Capture the cell that displays the provided text and extract its (x, y) central coordinate. 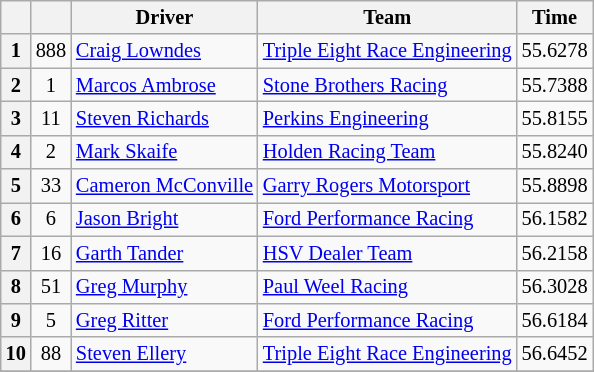
HSV Dealer Team (388, 253)
Cameron McConville (164, 186)
Steven Richards (164, 118)
Garry Rogers Motorsport (388, 186)
56.3028 (555, 287)
4 (16, 152)
Mark Skaife (164, 152)
Holden Racing Team (388, 152)
55.8898 (555, 186)
56.6452 (555, 354)
Stone Brothers Racing (388, 85)
55.8240 (555, 152)
Time (555, 17)
16 (51, 253)
Paul Weel Racing (388, 287)
56.1582 (555, 219)
Garth Tander (164, 253)
11 (51, 118)
56.6184 (555, 320)
888 (51, 51)
3 (16, 118)
55.6278 (555, 51)
Jason Bright (164, 219)
56.2158 (555, 253)
7 (16, 253)
Greg Murphy (164, 287)
51 (51, 287)
Steven Ellery (164, 354)
8 (16, 287)
9 (16, 320)
Driver (164, 17)
Greg Ritter (164, 320)
55.8155 (555, 118)
10 (16, 354)
Team (388, 17)
Craig Lowndes (164, 51)
Marcos Ambrose (164, 85)
33 (51, 186)
Perkins Engineering (388, 118)
88 (51, 354)
55.7388 (555, 85)
